Determine the [X, Y] coordinate at the center of the cell enclosing the given text.  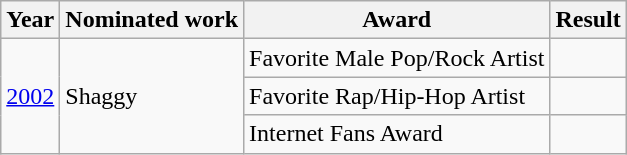
Nominated work [152, 20]
Year [30, 20]
Favorite Rap/Hip-Hop Artist [397, 96]
Shaggy [152, 96]
Favorite Male Pop/Rock Artist [397, 58]
Result [588, 20]
Award [397, 20]
2002 [30, 96]
Internet Fans Award [397, 134]
